Provide the [X, Y] coordinate of the cell's center where the given text is located.  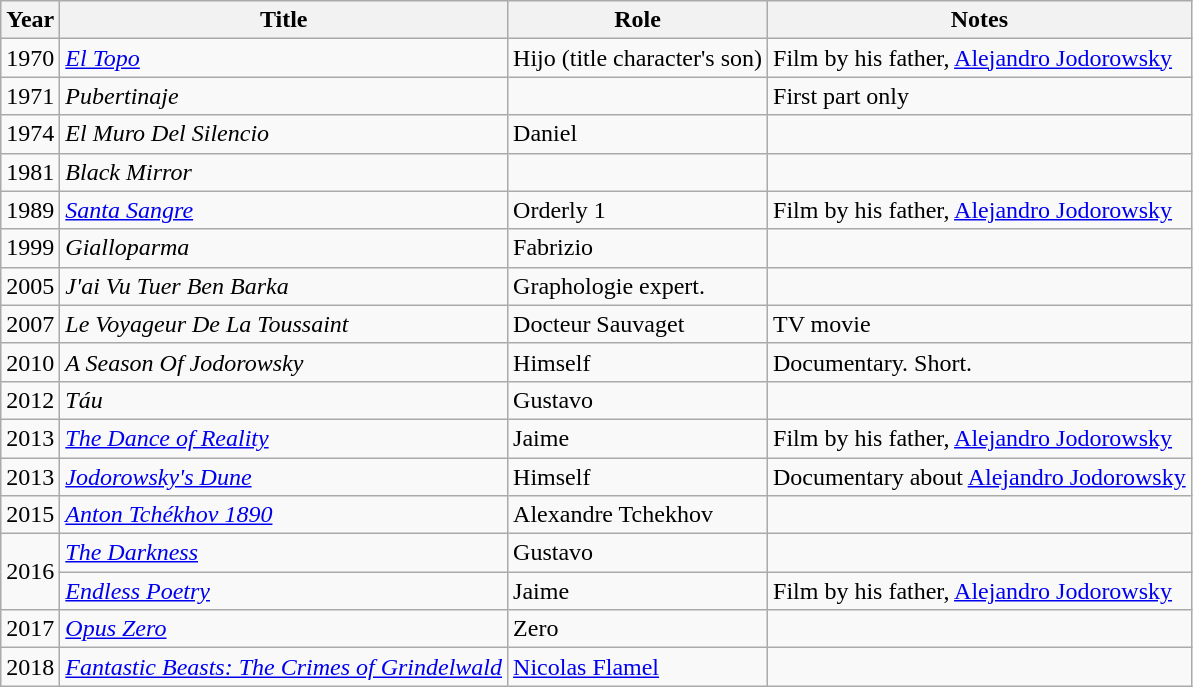
J'ai Vu Tuer Ben Barka [284, 286]
Hijo (title character's son) [638, 58]
2010 [30, 362]
2016 [30, 572]
A Season Of Jodorowsky [284, 362]
Táu [284, 400]
Graphologie expert. [638, 286]
The Darkness [284, 553]
1971 [30, 96]
Notes [980, 20]
Black Mirror [284, 172]
Gialloparma [284, 248]
El Topo [284, 58]
Jodorowsky's Dune [284, 477]
Alexandre Tchekhov [638, 515]
1981 [30, 172]
2005 [30, 286]
El Muro Del Silencio [284, 134]
1989 [30, 210]
Docteur Sauvaget [638, 324]
TV movie [980, 324]
Orderly 1 [638, 210]
Nicolas Flamel [638, 667]
Pubertinaje [284, 96]
Opus Zero [284, 629]
Santa Sangre [284, 210]
2007 [30, 324]
Daniel [638, 134]
Year [30, 20]
Documentary. Short. [980, 362]
Fabrizio [638, 248]
2015 [30, 515]
2012 [30, 400]
Documentary about Alejandro Jodorowsky [980, 477]
1970 [30, 58]
2018 [30, 667]
Endless Poetry [284, 591]
Zero [638, 629]
Role [638, 20]
Title [284, 20]
2017 [30, 629]
First part only [980, 96]
Anton Tchékhov 1890 [284, 515]
1974 [30, 134]
1999 [30, 248]
Fantastic Beasts: The Crimes of Grindelwald [284, 667]
Le Voyageur De La Toussaint [284, 324]
The Dance of Reality [284, 438]
